Capture the cell that displays the provided text and extract its [x, y] central coordinate. 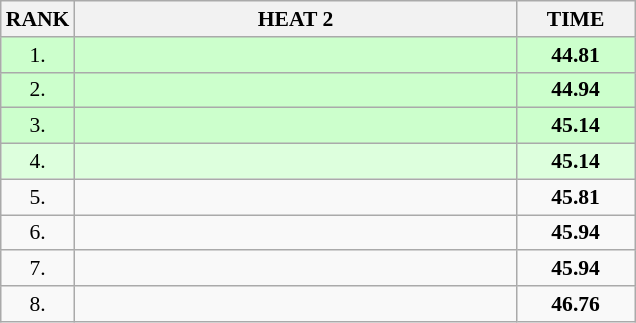
45.81 [576, 197]
6. [38, 233]
HEAT 2 [295, 19]
44.94 [576, 90]
5. [38, 197]
8. [38, 304]
RANK [38, 19]
4. [38, 162]
44.81 [576, 55]
46.76 [576, 304]
1. [38, 55]
7. [38, 269]
TIME [576, 19]
3. [38, 126]
2. [38, 90]
